Return [x, y] of the center of cell containing provided text 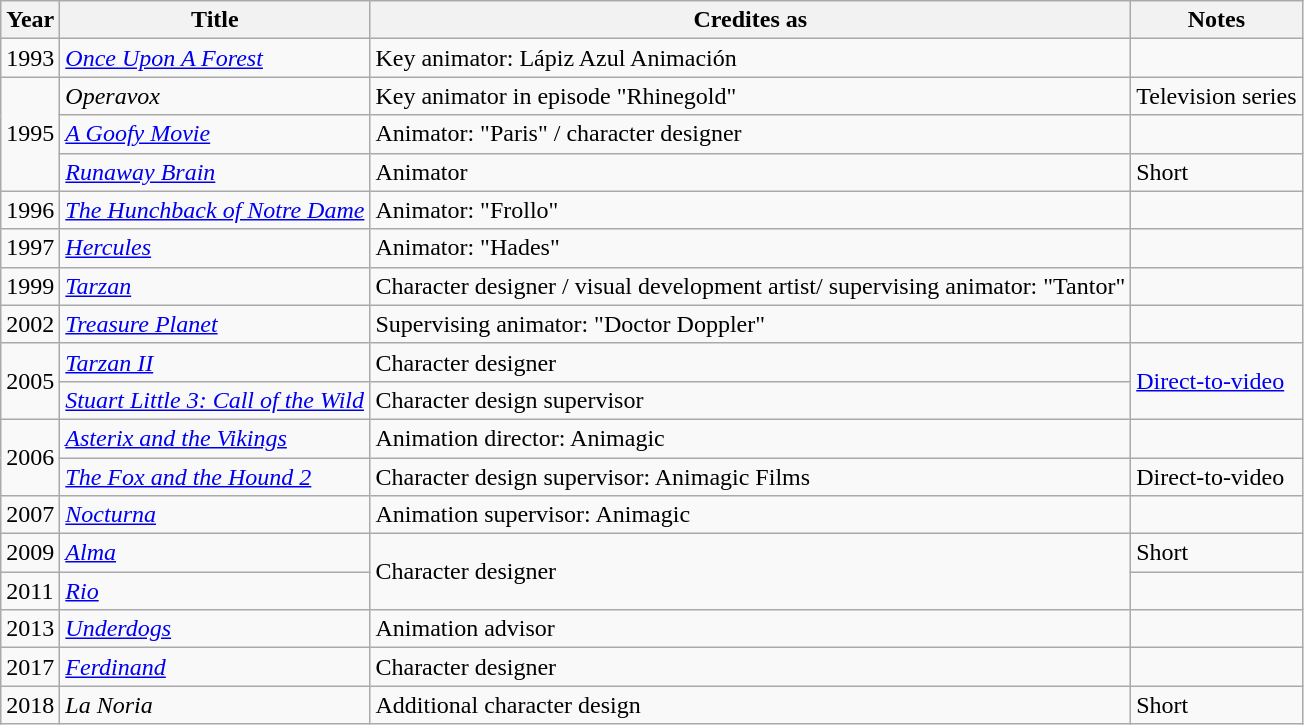
Runaway Brain [215, 172]
1993 [30, 58]
Animator: "Hades" [750, 248]
Animator: "Paris" / character designer [750, 134]
Asterix and the Vikings [215, 438]
Treasure Planet [215, 324]
2005 [30, 381]
Alma [215, 553]
Nocturna [215, 515]
Ferdinand [215, 667]
Hercules [215, 248]
2017 [30, 667]
La Noria [215, 705]
2007 [30, 515]
1996 [30, 210]
Character designer / visual development artist/ supervising animator: "Tantor" [750, 286]
Television series [1216, 96]
Key animator in episode "Rhinegold" [750, 96]
2002 [30, 324]
Underdogs [215, 629]
Once Upon A Forest [215, 58]
Title [215, 20]
The Fox and the Hound 2 [215, 477]
Notes [1216, 20]
Tarzan II [215, 362]
Stuart Little 3: Call of the Wild [215, 400]
1997 [30, 248]
Tarzan [215, 286]
1995 [30, 134]
Animation advisor [750, 629]
Animator: "Frollo" [750, 210]
Additional character design [750, 705]
A Goofy Movie [215, 134]
Supervising animator: "Doctor Doppler" [750, 324]
Animator [750, 172]
2018 [30, 705]
1999 [30, 286]
2011 [30, 591]
Character design supervisor [750, 400]
Animation director: Animagic [750, 438]
Key animator: Lápiz Azul Animación [750, 58]
Operavox [215, 96]
Year [30, 20]
Animation supervisor: Animagic [750, 515]
2013 [30, 629]
The Hunchback of Notre Dame [215, 210]
2006 [30, 457]
Character design supervisor: Animagic Films [750, 477]
Rio [215, 591]
Credites as [750, 20]
2009 [30, 553]
